Detect which cell encompasses the target text, then output its (X, Y) center coordinate. 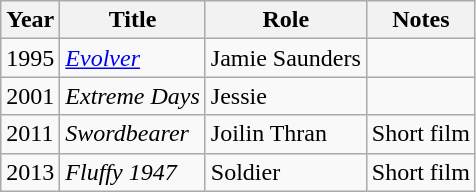
Soldier (286, 172)
Swordbearer (132, 134)
Year (30, 20)
Title (132, 20)
2001 (30, 96)
Jamie Saunders (286, 58)
Fluffy 1947 (132, 172)
Role (286, 20)
2011 (30, 134)
Evolver (132, 58)
Jessie (286, 96)
2013 (30, 172)
Extreme Days (132, 96)
Joilin Thran (286, 134)
1995 (30, 58)
Notes (420, 20)
